Locate the cell with the specified text and output its (X, Y) center coordinate. 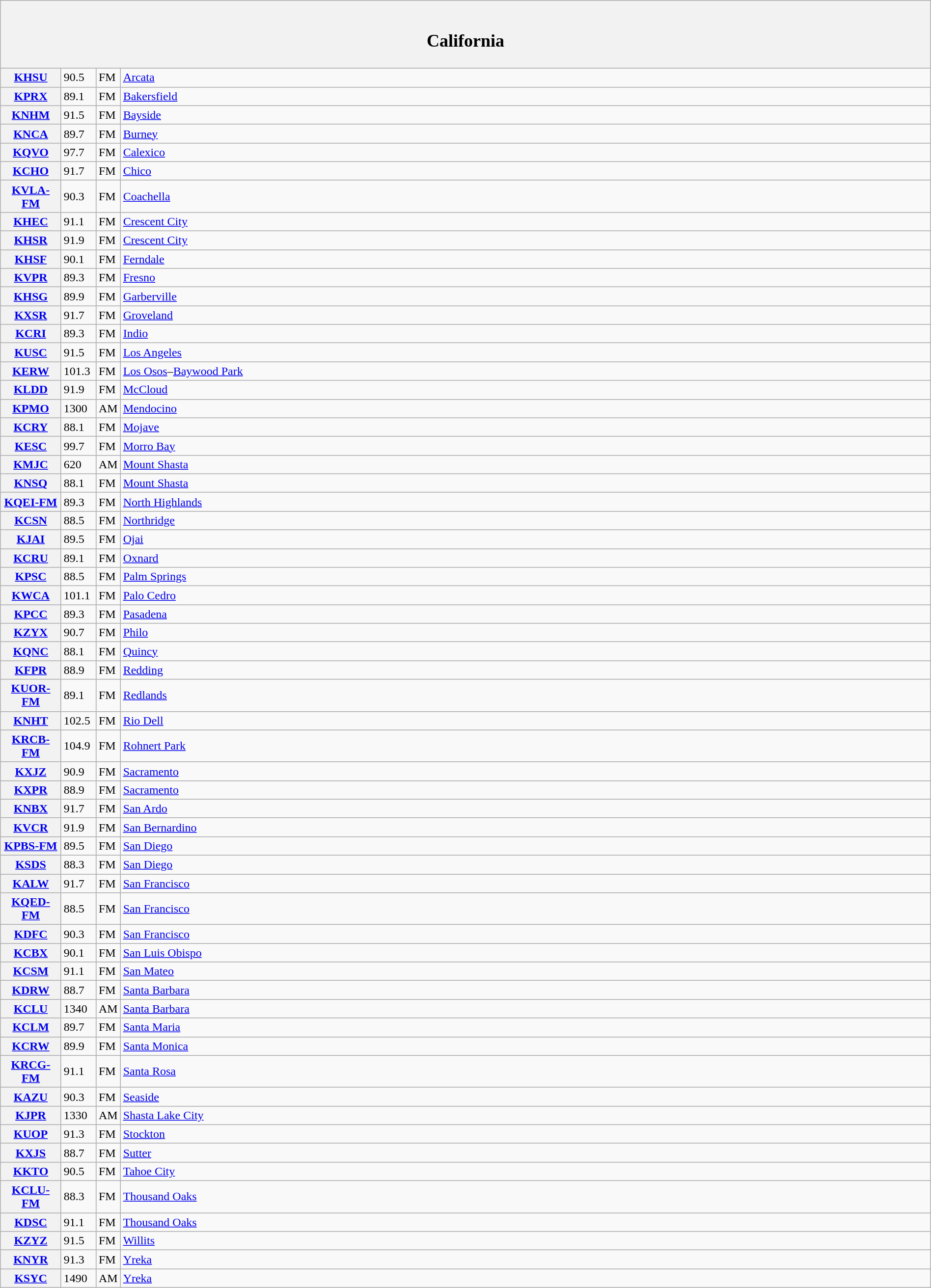
Groveland (525, 315)
KPCC (31, 614)
KJAI (31, 539)
Willits (525, 1241)
KQNC (31, 651)
KHEC (31, 221)
KCRU (31, 558)
KQEI-FM (31, 502)
KUOP (31, 1134)
KRCG-FM (31, 1071)
KERW (31, 371)
KXJZ (31, 771)
Pasadena (525, 614)
Garberville (525, 296)
104.9 (79, 746)
Mojave (525, 427)
Oxnard (525, 558)
McCloud (525, 390)
KNCA (31, 134)
Bakersfield (525, 96)
KAZU (31, 1097)
KHSF (31, 259)
Indio (525, 334)
KCBX (31, 953)
KRCB-FM (31, 746)
KHSG (31, 296)
Shasta Lake City (525, 1115)
Quincy (525, 651)
KPMO (31, 408)
KCSM (31, 971)
San Bernardino (525, 827)
97.7 (79, 152)
99.7 (79, 446)
KXJS (31, 1153)
Ojai (525, 539)
Morro Bay (525, 446)
KZYX (31, 633)
KCRI (31, 334)
101.1 (79, 595)
KCRY (31, 427)
KVCR (31, 827)
KNSQ (31, 483)
KUSC (31, 352)
KDSC (31, 1222)
KJPR (31, 1115)
KDFC (31, 934)
Santa Maria (525, 1027)
KQED-FM (31, 909)
Redding (525, 670)
KWCA (31, 595)
Los Angeles (525, 352)
KNYR (31, 1260)
KZYZ (31, 1241)
Bayside (525, 115)
90.9 (79, 771)
Rio Dell (525, 721)
San Mateo (525, 971)
KCLU (31, 1009)
KNHT (31, 721)
Palo Cedro (525, 595)
KCSN (31, 520)
KDRW (31, 990)
KSYC (31, 1278)
KFPR (31, 670)
Sutter (525, 1153)
Redlands (525, 695)
KLDD (31, 390)
101.3 (79, 371)
1300 (79, 408)
KMJC (31, 464)
California (465, 34)
Seaside (525, 1097)
Burney (525, 134)
KESC (31, 446)
620 (79, 464)
Rohnert Park (525, 746)
KVPR (31, 278)
KHSU (31, 78)
North Highlands (525, 502)
KPRX (31, 96)
KQVO (31, 152)
KCLM (31, 1027)
KVLA-FM (31, 196)
Coachella (525, 196)
KNBX (31, 808)
Stockton (525, 1134)
KSDS (31, 865)
Northridge (525, 520)
KXSR (31, 315)
San Luis Obispo (525, 953)
KCHO (31, 171)
Santa Rosa (525, 1071)
Fresno (525, 278)
San Ardo (525, 808)
Palm Springs (525, 577)
Los Osos–Baywood Park (525, 371)
KNHM (31, 115)
1330 (79, 1115)
KUOR-FM (31, 695)
KALW (31, 884)
Mendocino (525, 408)
Philo (525, 633)
KPBS-FM (31, 846)
Tahoe City (525, 1171)
KCRW (31, 1046)
Calexico (525, 152)
KXPR (31, 790)
KHSR (31, 241)
KKTO (31, 1171)
KPSC (31, 577)
1340 (79, 1009)
Arcata (525, 78)
1490 (79, 1278)
90.7 (79, 633)
102.5 (79, 721)
Ferndale (525, 259)
KCLU-FM (31, 1197)
Chico (525, 171)
Santa Monica (525, 1046)
